Search for the cell housing the specified text and yield its (x, y) center coordinate. 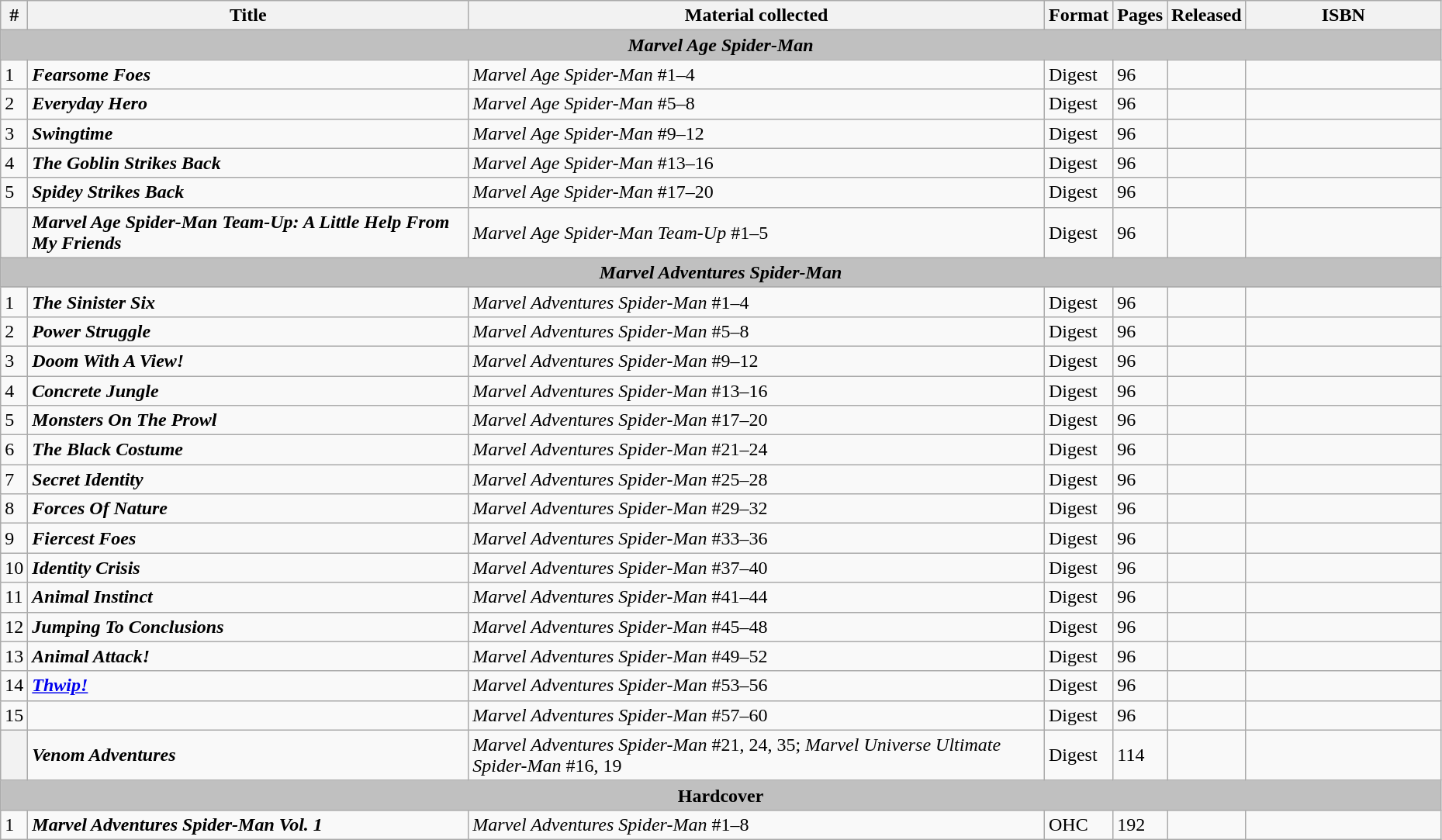
Forces Of Nature (248, 509)
Format (1078, 16)
Marvel Age Spider-Man #1–4 (757, 74)
Secret Identity (248, 479)
Pages (1140, 16)
The Goblin Strikes Back (248, 163)
Marvel Adventures Spider-Man #41–44 (757, 597)
OHC (1078, 824)
Power Struggle (248, 331)
Doom With A View! (248, 361)
9 (14, 538)
14 (14, 686)
Marvel Adventures Spider-Man #57–60 (757, 715)
Marvel Adventures Spider-Man #13–16 (757, 390)
Jumping To Conclusions (248, 627)
192 (1140, 824)
Marvel Age Spider-Man #9–12 (757, 133)
Marvel Adventures Spider-Man #21–24 (757, 450)
Marvel Adventures Spider-Man #5–8 (757, 331)
Marvel Adventures Spider-Man #25–28 (757, 479)
Marvel Age Spider-Man (721, 45)
Marvel Adventures Spider-Man #29–32 (757, 509)
Marvel Adventures Spider-Man #1–4 (757, 302)
Hardcover (721, 795)
Marvel Adventures Spider-Man #37–40 (757, 568)
Fiercest Foes (248, 538)
Marvel Adventures Spider-Man #49–52 (757, 656)
Marvel Adventures Spider-Man Vol. 1 (248, 824)
Fearsome Foes (248, 74)
Marvel Adventures Spider-Man #45–48 (757, 627)
Marvel Adventures Spider-Man #9–12 (757, 361)
Marvel Age Spider-Man Team-Up #1–5 (757, 233)
Marvel Adventures Spider-Man #33–36 (757, 538)
12 (14, 627)
Marvel Adventures Spider-Man #1–8 (757, 824)
Identity Crisis (248, 568)
Marvel Age Spider-Man #17–20 (757, 192)
Material collected (757, 16)
Released (1207, 16)
15 (14, 715)
13 (14, 656)
Marvel Age Spider-Man #5–8 (757, 104)
Marvel Adventures Spider-Man #17–20 (757, 420)
Swingtime (248, 133)
Marvel Age Spider-Man Team-Up: A Little Help From My Friends (248, 233)
7 (14, 479)
114 (1140, 755)
8 (14, 509)
The Black Costume (248, 450)
10 (14, 568)
Marvel Age Spider-Man #13–16 (757, 163)
Marvel Adventures Spider-Man (721, 272)
11 (14, 597)
Concrete Jungle (248, 390)
Marvel Adventures Spider-Man #21, 24, 35; Marvel Universe Ultimate Spider-Man #16, 19 (757, 755)
Venom Adventures (248, 755)
Monsters On The Prowl (248, 420)
Marvel Adventures Spider-Man #53–56 (757, 686)
Title (248, 16)
# (14, 16)
The Sinister Six (248, 302)
Animal Attack! (248, 656)
Everyday Hero (248, 104)
Animal Instinct (248, 597)
6 (14, 450)
Thwip! (248, 686)
ISBN (1343, 16)
Spidey Strikes Back (248, 192)
